Identify which cell holds the provided text, then report its [x, y] central coordinate. 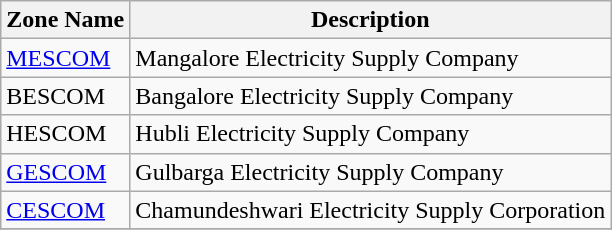
CESCOM [66, 210]
MESCOM [66, 58]
Chamundeshwari Electricity Supply Corporation [370, 210]
GESCOM [66, 172]
HESCOM [66, 134]
Hubli Electricity Supply Company [370, 134]
Gulbarga Electricity Supply Company [370, 172]
Bangalore Electricity Supply Company [370, 96]
Mangalore Electricity Supply Company [370, 58]
BESCOM [66, 96]
Description [370, 20]
Zone Name [66, 20]
